For the text-containing cell, return its midpoint in (x, y) coordinate format. 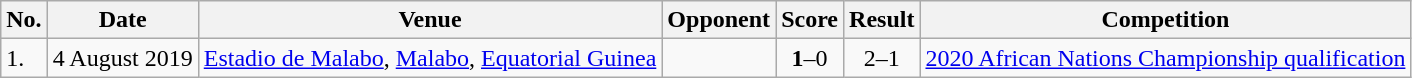
2020 African Nations Championship qualification (1166, 58)
Competition (1166, 20)
Score (810, 20)
Estadio de Malabo, Malabo, Equatorial Guinea (430, 58)
Venue (430, 20)
1–0 (810, 58)
Result (882, 20)
1. (24, 58)
4 August 2019 (122, 58)
Opponent (719, 20)
Date (122, 20)
No. (24, 20)
2–1 (882, 58)
